From the cell containing the given text, extract its center point as [x, y] coordinate. 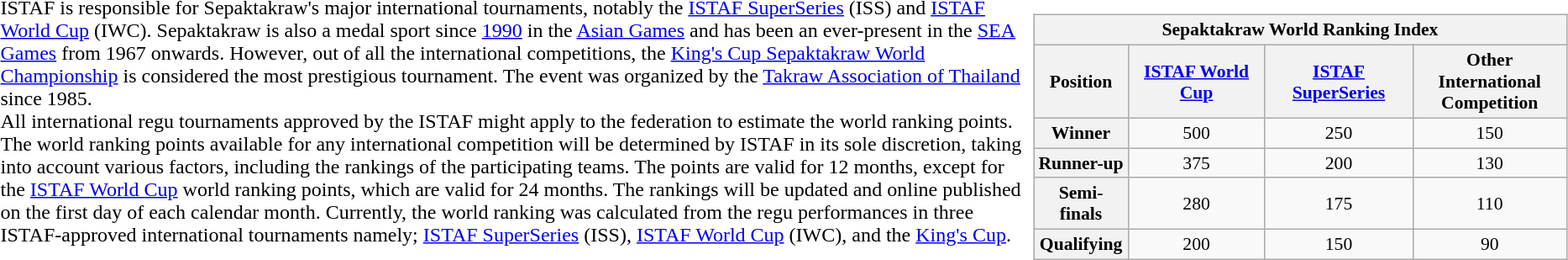
Runner-up [1081, 163]
130 [1490, 163]
Semi-finals [1081, 204]
500 [1196, 133]
ISTAF SuperSeries [1339, 81]
250 [1339, 133]
Winner [1081, 133]
280 [1196, 204]
Other InternationalCompetition [1490, 81]
175 [1339, 204]
ISTAF World Cup [1196, 81]
Sepaktakraw World Ranking Index [1300, 30]
375 [1196, 163]
Position [1081, 81]
110 [1490, 204]
90 [1490, 244]
Qualifying [1081, 244]
